Output the (x, y) coordinate of the center of the cell containing the given text.  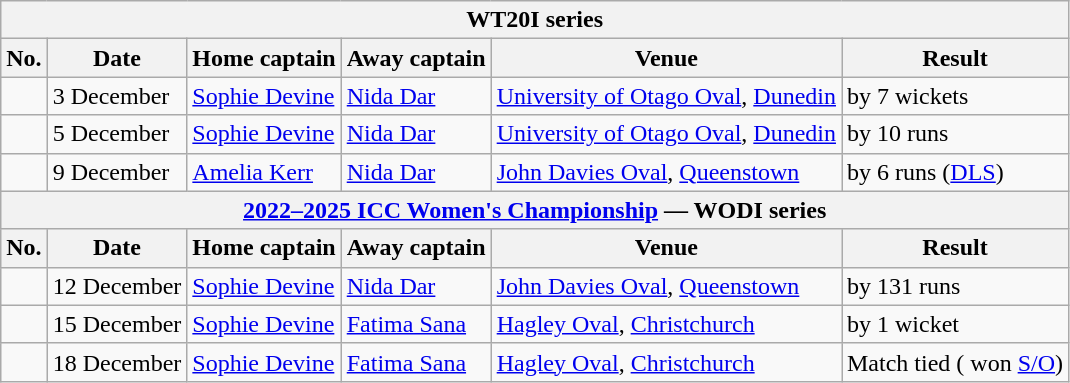
by 131 runs (956, 286)
3 December (117, 96)
Match tied ( won S/O) (956, 362)
WT20I series (535, 20)
15 December (117, 324)
by 7 wickets (956, 96)
18 December (117, 362)
by 10 runs (956, 134)
by 6 runs (DLS) (956, 172)
9 December (117, 172)
by 1 wicket (956, 324)
2022–2025 ICC Women's Championship — WODI series (535, 210)
12 December (117, 286)
Amelia Kerr (264, 172)
5 December (117, 134)
